Output the (X, Y) coordinate of the center of the cell containing the given text.  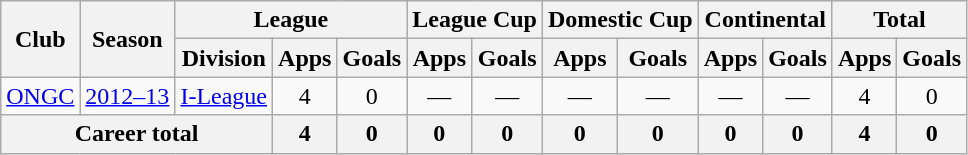
Club (40, 39)
League Cup (475, 20)
Total (899, 20)
ONGC (40, 96)
League (291, 20)
Domestic Cup (620, 20)
2012–13 (128, 96)
Division (224, 58)
I-League (224, 96)
Continental (765, 20)
Season (128, 39)
Career total (137, 134)
